Extract the (x, y) coordinate from the center of the cell holding the provided text.  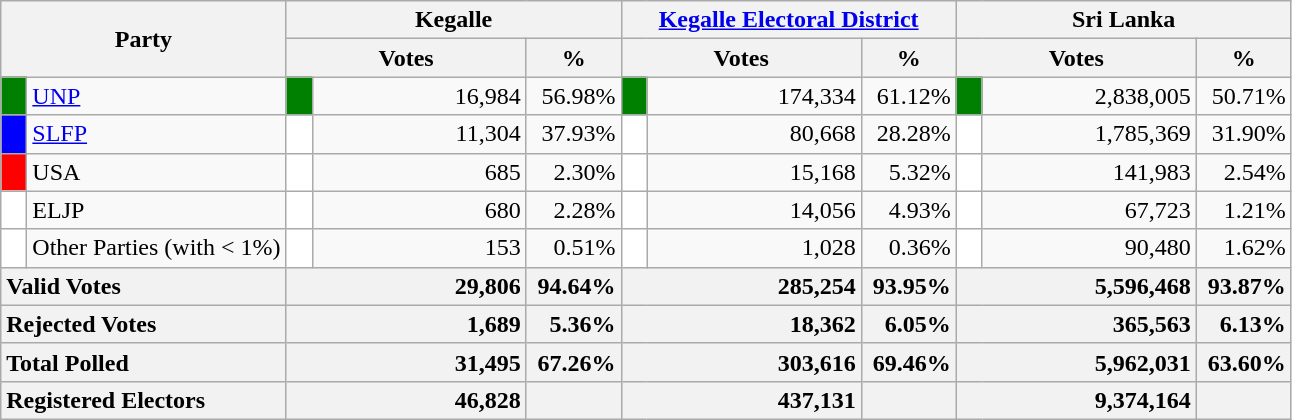
50.71% (1244, 96)
94.64% (574, 286)
61.12% (908, 96)
437,131 (741, 400)
56.98% (574, 96)
680 (419, 210)
31,495 (406, 362)
9,374,164 (1076, 400)
31.90% (1244, 134)
285,254 (741, 286)
37.93% (574, 134)
1.62% (1244, 248)
2.28% (574, 210)
UNP (156, 96)
Kegalle (454, 20)
Kegalle Electoral District (788, 20)
14,056 (754, 210)
USA (156, 172)
29,806 (406, 286)
46,828 (406, 400)
63.60% (1244, 362)
93.95% (908, 286)
5.32% (908, 172)
16,984 (419, 96)
18,362 (741, 324)
11,304 (419, 134)
Other Parties (with < 1%) (156, 248)
69.46% (908, 362)
1,689 (406, 324)
303,616 (741, 362)
0.36% (908, 248)
1,785,369 (1089, 134)
2.30% (574, 172)
1,028 (754, 248)
Sri Lanka (1124, 20)
0.51% (574, 248)
1.21% (1244, 210)
5.36% (574, 324)
Total Polled (144, 362)
141,983 (1089, 172)
67.26% (574, 362)
Rejected Votes (144, 324)
174,334 (754, 96)
6.05% (908, 324)
4.93% (908, 210)
ELJP (156, 210)
5,596,468 (1076, 286)
15,168 (754, 172)
6.13% (1244, 324)
28.28% (908, 134)
2,838,005 (1089, 96)
5,962,031 (1076, 362)
80,668 (754, 134)
365,563 (1076, 324)
2.54% (1244, 172)
Registered Electors (144, 400)
Valid Votes (144, 286)
67,723 (1089, 210)
685 (419, 172)
90,480 (1089, 248)
SLFP (156, 134)
93.87% (1244, 286)
153 (419, 248)
Party (144, 39)
